Pinpoint the cell where the given text exists, returning its (x, y) midpoint coordinate. 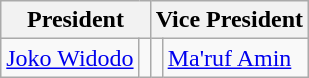
Joko Widodo (70, 58)
Ma'ruf Amin (235, 58)
Vice President (229, 20)
President (76, 20)
